Return (x, y) of the center of cell containing provided text 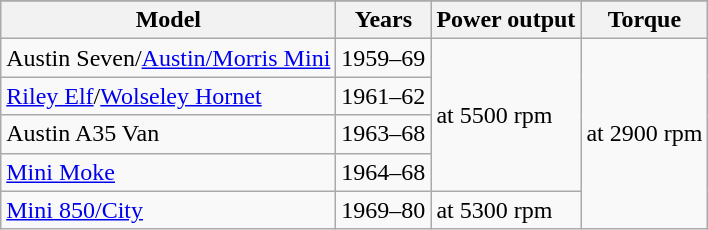
1969–80 (384, 210)
Austin Seven/Austin/Morris Mini (168, 58)
Mini 850/City (168, 210)
Austin A35 Van (168, 134)
Power output (506, 20)
Mini Moke (168, 172)
1961–62 (384, 96)
Years (384, 20)
1963–68 (384, 134)
at 5300 rpm (506, 210)
1964–68 (384, 172)
Model (168, 20)
at 5500 rpm (506, 115)
Riley Elf/Wolseley Hornet (168, 96)
Torque (644, 20)
1959–69 (384, 58)
at 2900 rpm (644, 134)
